Capture the cell that displays the provided text and extract its [X, Y] central coordinate. 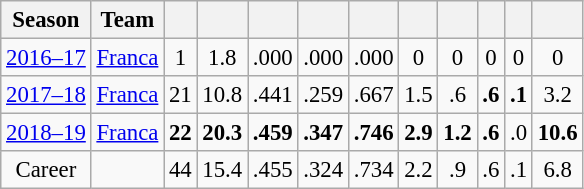
2018–19 [46, 133]
.746 [373, 133]
10.8 [222, 95]
3.2 [557, 95]
Season [46, 20]
22 [180, 133]
1.2 [458, 133]
10.6 [557, 133]
.347 [323, 133]
15.4 [222, 170]
.259 [323, 95]
.667 [373, 95]
1.8 [222, 58]
2016–17 [46, 58]
.0 [519, 133]
.734 [373, 170]
Team [128, 20]
.459 [273, 133]
21 [180, 95]
20.3 [222, 133]
1.5 [418, 95]
2.9 [418, 133]
2017–18 [46, 95]
44 [180, 170]
1 [180, 58]
.441 [273, 95]
2.2 [418, 170]
.324 [323, 170]
.455 [273, 170]
Career [46, 170]
6.8 [557, 170]
.9 [458, 170]
